Output the [x, y] coordinate of the center of the cell containing the given text.  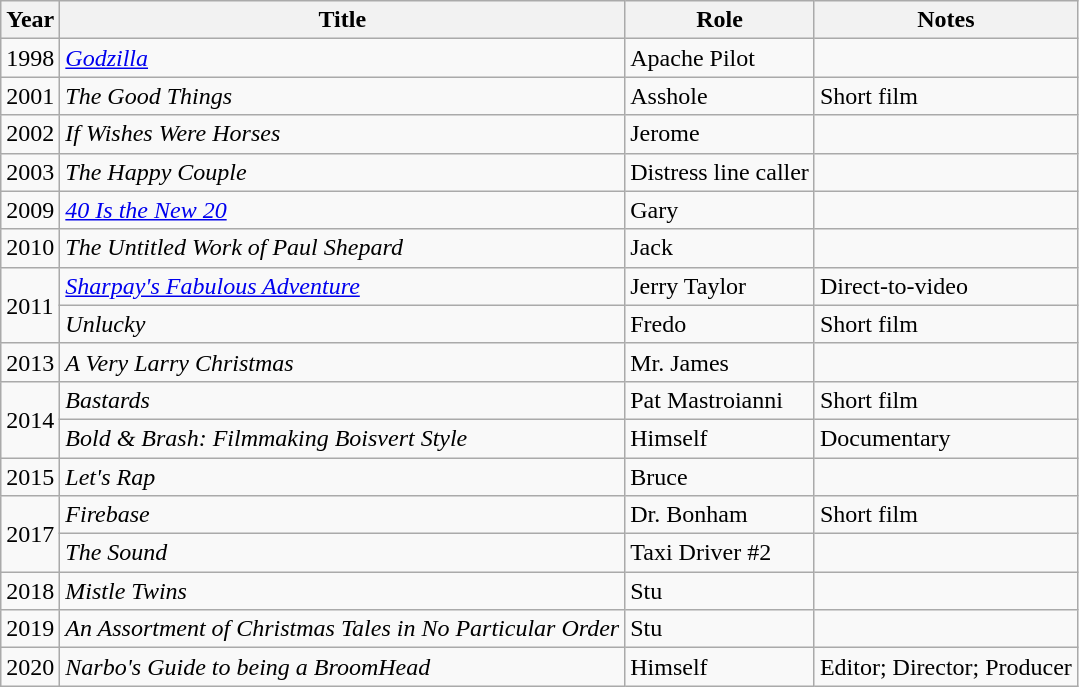
Documentary [946, 438]
Mr. James [720, 362]
The Sound [342, 553]
2010 [30, 248]
Jack [720, 248]
2017 [30, 534]
Firebase [342, 515]
Title [342, 20]
If Wishes Were Horses [342, 134]
Jerome [720, 134]
Godzilla [342, 58]
Let's Rap [342, 477]
2018 [30, 591]
Jerry Taylor [720, 286]
2019 [30, 629]
Unlucky [342, 324]
A Very Larry Christmas [342, 362]
2020 [30, 667]
Mistle Twins [342, 591]
Taxi Driver #2 [720, 553]
2009 [30, 210]
Gary [720, 210]
Bold & Brash: Filmmaking Boisvert Style [342, 438]
2003 [30, 172]
2014 [30, 419]
2002 [30, 134]
The Good Things [342, 96]
Bruce [720, 477]
Apache Pilot [720, 58]
2001 [30, 96]
Direct-to-video [946, 286]
Year [30, 20]
Pat Mastroianni [720, 400]
Editor; Director; Producer [946, 667]
1998 [30, 58]
Asshole [720, 96]
Dr. Bonham [720, 515]
The Untitled Work of Paul Shepard [342, 248]
Bastards [342, 400]
Distress line caller [720, 172]
An Assortment of Christmas Tales in No Particular Order [342, 629]
2011 [30, 305]
Role [720, 20]
The Happy Couple [342, 172]
2015 [30, 477]
2013 [30, 362]
Fredo [720, 324]
Narbo's Guide to being a BroomHead [342, 667]
Sharpay's Fabulous Adventure [342, 286]
40 Is the New 20 [342, 210]
Notes [946, 20]
